Output the (X, Y) coordinate of the center of the cell containing the given text.  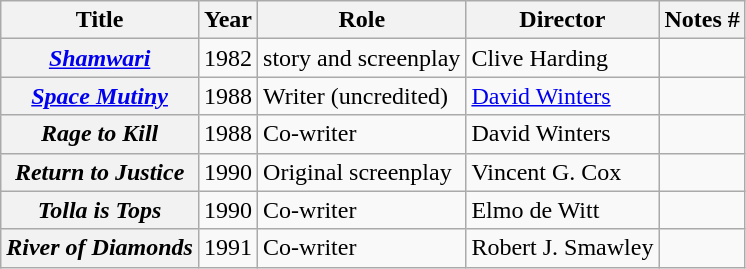
Director (562, 20)
Rage to Kill (100, 134)
Return to Justice (100, 172)
1982 (228, 58)
Space Mutiny (100, 96)
Notes # (702, 20)
Clive Harding (562, 58)
Robert J. Smawley (562, 248)
1991 (228, 248)
River of Diamonds (100, 248)
Year (228, 20)
Vincent G. Cox (562, 172)
story and screenplay (362, 58)
Shamwari (100, 58)
Tolla is Tops (100, 210)
Writer (uncredited) (362, 96)
Role (362, 20)
Elmo de Witt (562, 210)
Title (100, 20)
Original screenplay (362, 172)
